Pinpoint the cell where the given text exists, returning its (X, Y) midpoint coordinate. 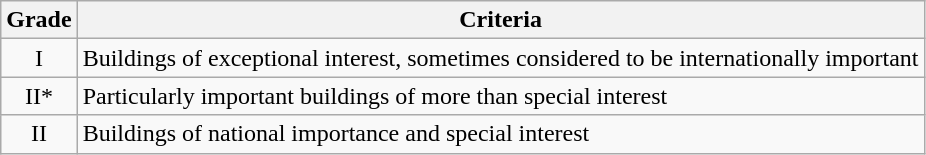
II (39, 134)
Criteria (500, 20)
II* (39, 96)
Particularly important buildings of more than special interest (500, 96)
Buildings of national importance and special interest (500, 134)
Grade (39, 20)
I (39, 58)
Buildings of exceptional interest, sometimes considered to be internationally important (500, 58)
